Provide the [x, y] coordinate of the cell's center where the given text is located.  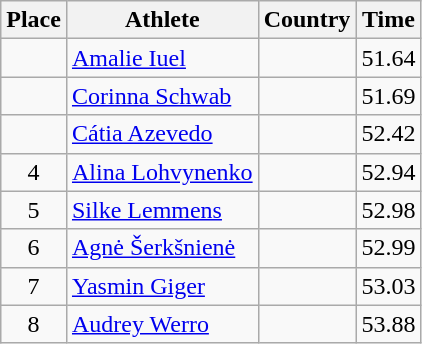
6 [34, 248]
Place [34, 20]
Amalie Iuel [162, 58]
52.42 [388, 134]
52.98 [388, 210]
Time [388, 20]
Silke Lemmens [162, 210]
Corinna Schwab [162, 96]
Athlete [162, 20]
51.69 [388, 96]
Yasmin Giger [162, 286]
52.99 [388, 248]
53.03 [388, 286]
Cátia Azevedo [162, 134]
Alina Lohvynenko [162, 172]
8 [34, 324]
Country [307, 20]
52.94 [388, 172]
7 [34, 286]
51.64 [388, 58]
Audrey Werro [162, 324]
4 [34, 172]
Agnė Šerkšnienė [162, 248]
53.88 [388, 324]
5 [34, 210]
